Find where the given text appears and provide that cell's center as (x, y) coordinate. 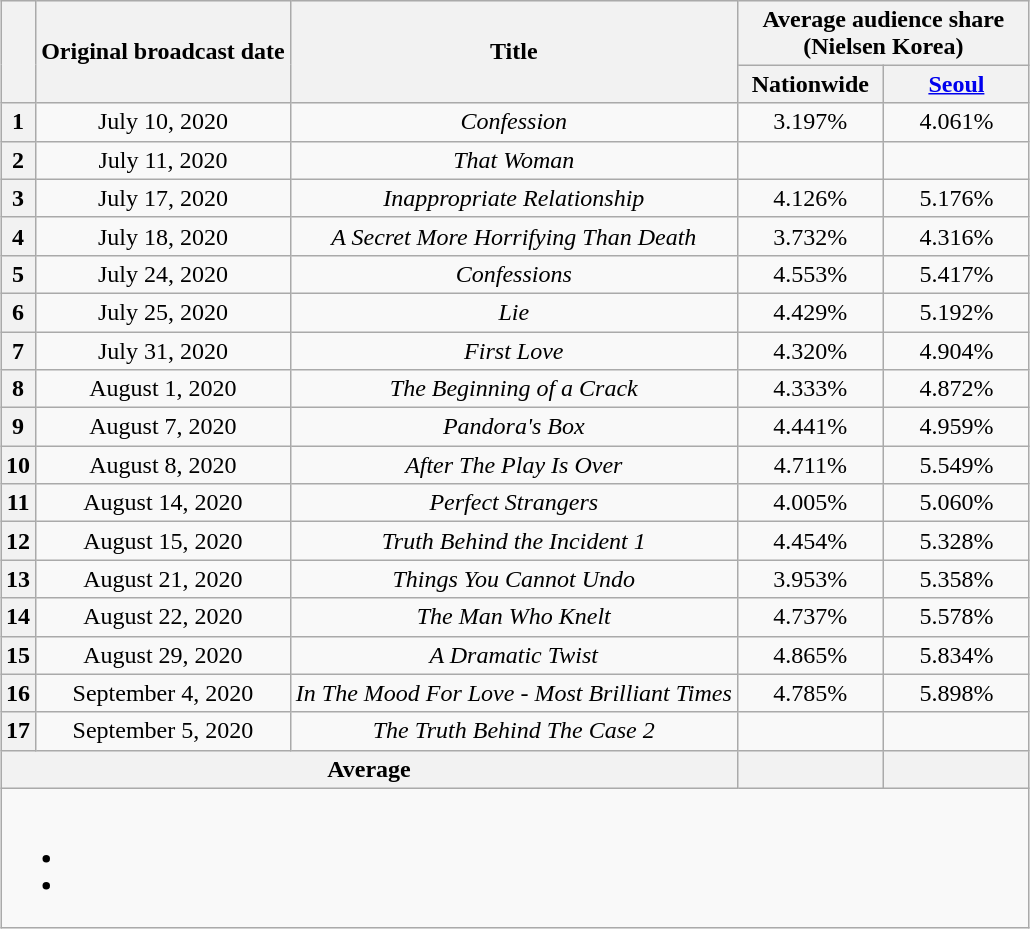
August 21, 2020 (164, 579)
5.328% (956, 541)
4.333% (810, 389)
July 18, 2020 (164, 236)
Inappropriate Relationship (514, 198)
4.959% (956, 427)
Seoul (956, 84)
16 (18, 693)
Pandora's Box (514, 427)
August 8, 2020 (164, 465)
5.898% (956, 693)
6 (18, 312)
July 17, 2020 (164, 198)
13 (18, 579)
4.061% (956, 122)
Confession (514, 122)
7 (18, 351)
4.454% (810, 541)
5 (18, 274)
Average audience share(Nielsen Korea) (883, 32)
4.316% (956, 236)
August 22, 2020 (164, 617)
After The Play Is Over (514, 465)
Nationwide (810, 84)
5.549% (956, 465)
Title (514, 52)
The Truth Behind The Case 2 (514, 731)
5.834% (956, 655)
1 (18, 122)
5.358% (956, 579)
15 (18, 655)
Confessions (514, 274)
In The Mood For Love - Most Brilliant Times (514, 693)
August 7, 2020 (164, 427)
July 24, 2020 (164, 274)
Truth Behind the Incident 1 (514, 541)
July 11, 2020 (164, 160)
August 14, 2020 (164, 503)
September 4, 2020 (164, 693)
First Love (514, 351)
4.441% (810, 427)
5.060% (956, 503)
4.865% (810, 655)
10 (18, 465)
3 (18, 198)
5.417% (956, 274)
4.429% (810, 312)
Lie (514, 312)
Original broadcast date (164, 52)
4.005% (810, 503)
4 (18, 236)
September 5, 2020 (164, 731)
The Man Who Knelt (514, 617)
4.553% (810, 274)
4.904% (956, 351)
9 (18, 427)
That Woman (514, 160)
11 (18, 503)
4.785% (810, 693)
5.578% (956, 617)
Average (370, 769)
4.320% (810, 351)
17 (18, 731)
The Beginning of a Crack (514, 389)
3.197% (810, 122)
4.126% (810, 198)
8 (18, 389)
2 (18, 160)
Perfect Strangers (514, 503)
July 31, 2020 (164, 351)
August 15, 2020 (164, 541)
July 25, 2020 (164, 312)
July 10, 2020 (164, 122)
4.711% (810, 465)
A Dramatic Twist (514, 655)
3.953% (810, 579)
August 29, 2020 (164, 655)
A Secret More Horrifying Than Death (514, 236)
August 1, 2020 (164, 389)
Things You Cannot Undo (514, 579)
12 (18, 541)
5.176% (956, 198)
3.732% (810, 236)
4.872% (956, 389)
5.192% (956, 312)
4.737% (810, 617)
14 (18, 617)
